Determine the (x, y) coordinate at the center of the cell enclosing the given text.  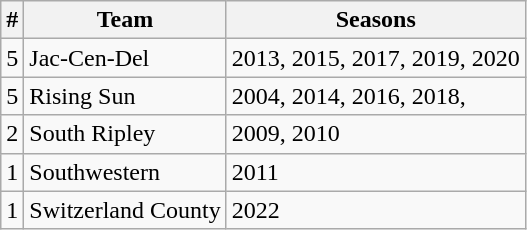
Southwestern (125, 172)
South Ripley (125, 134)
Team (125, 20)
2 (12, 134)
# (12, 20)
Rising Sun (125, 96)
2009, 2010 (376, 134)
Switzerland County (125, 210)
Jac-Cen-Del (125, 58)
2004, 2014, 2016, 2018, (376, 96)
Seasons (376, 20)
2013, 2015, 2017, 2019, 2020 (376, 58)
2011 (376, 172)
2022 (376, 210)
